Pinpoint the cell where the given text exists, returning its (X, Y) midpoint coordinate. 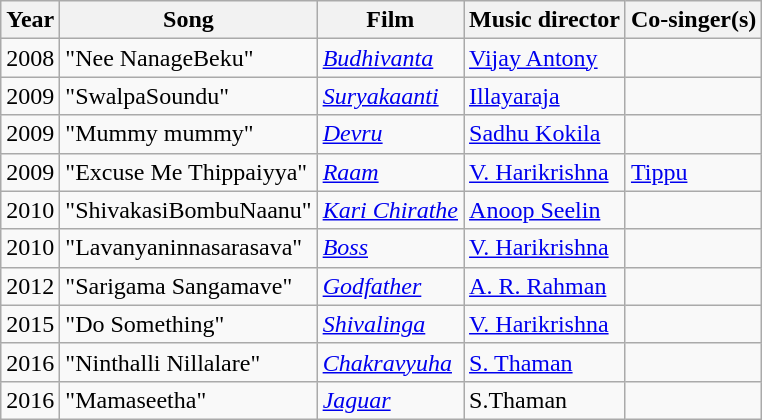
"Lavanyaninnasarasava" (188, 248)
2015 (30, 324)
"SwalpaSoundu" (188, 96)
Suryakaanti (390, 96)
S. Thaman (545, 362)
Co-singer(s) (693, 20)
Raam (390, 172)
Godfather (390, 286)
2012 (30, 286)
Chakravyuha (390, 362)
Year (30, 20)
Budhivanta (390, 58)
Kari Chirathe (390, 210)
2008 (30, 58)
Jaguar (390, 400)
Illayaraja (545, 96)
Film (390, 20)
"Mummy mummy" (188, 134)
"Excuse Me Thippaiyya" (188, 172)
Anoop Seelin (545, 210)
Vijay Antony (545, 58)
"Sarigama Sangamave" (188, 286)
Song (188, 20)
A. R. Rahman (545, 286)
"Nee NanageBeku" (188, 58)
S.Thaman (545, 400)
"Ninthalli Nillalare" (188, 362)
"Mamaseetha" (188, 400)
Shivalinga (390, 324)
Devru (390, 134)
Sadhu Kokila (545, 134)
Boss (390, 248)
"ShivakasiBombuNaanu" (188, 210)
Tippu (693, 172)
Music director (545, 20)
"Do Something" (188, 324)
